Find where the given text appears and provide that cell's center as [x, y] coordinate. 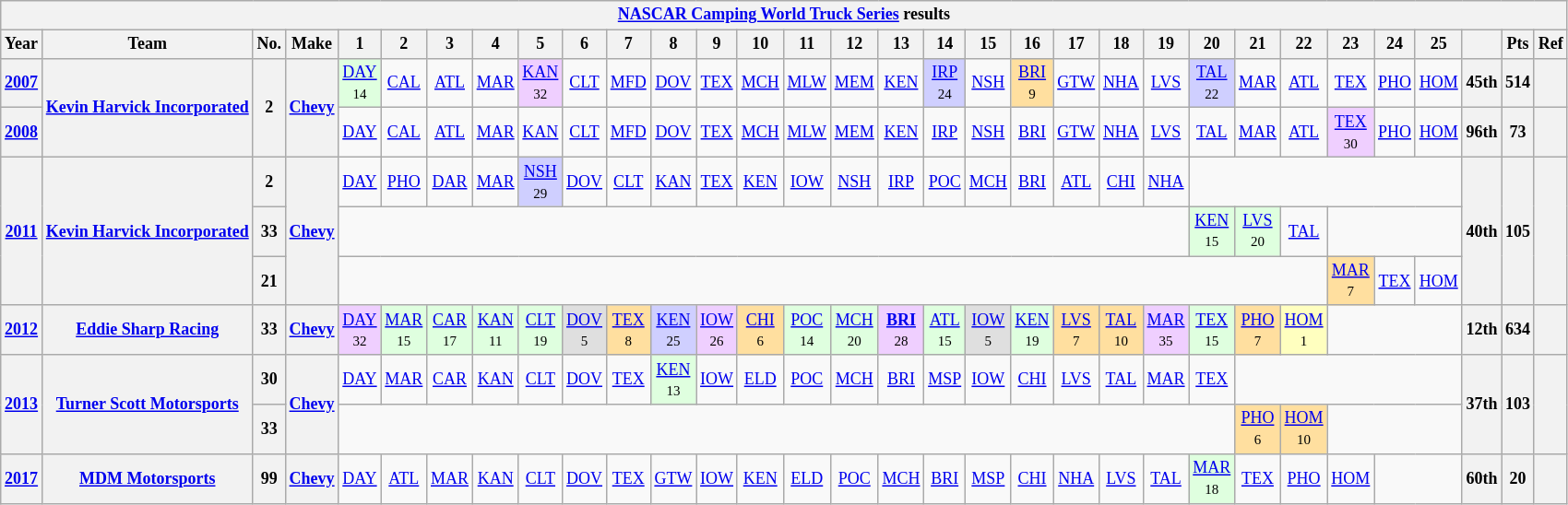
ATL15 [944, 330]
POC14 [806, 330]
KEN13 [673, 380]
1 [360, 44]
2013 [22, 404]
10 [760, 44]
Pts [1518, 44]
IOW5 [989, 330]
DAR [450, 182]
MAR18 [1212, 478]
LVS20 [1258, 231]
14 [944, 44]
DOV5 [585, 330]
HOM1 [1304, 330]
KEN15 [1212, 231]
KEN25 [673, 330]
2017 [22, 478]
11 [806, 44]
40th [1481, 230]
NSH29 [540, 182]
TEX15 [1212, 330]
6 [585, 44]
CAR [450, 380]
Ref [1550, 44]
3 [450, 44]
12th [1481, 330]
5 [540, 44]
PHO6 [1258, 429]
TAL22 [1212, 83]
KAN32 [540, 83]
634 [1518, 330]
IOW26 [718, 330]
23 [1350, 44]
8 [673, 44]
CLT19 [540, 330]
Year [22, 44]
15 [989, 44]
MAR35 [1166, 330]
PHO7 [1258, 330]
DAY14 [360, 83]
BRI9 [1032, 83]
MCH20 [854, 330]
2011 [22, 230]
NASCAR Camping World Truck Series results [784, 15]
2012 [22, 330]
BRI28 [901, 330]
MAR7 [1350, 281]
2008 [22, 133]
HOM10 [1304, 429]
18 [1122, 44]
24 [1395, 44]
96th [1481, 133]
16 [1032, 44]
19 [1166, 44]
CHI6 [760, 330]
22 [1304, 44]
105 [1518, 230]
MAR15 [404, 330]
37th [1481, 404]
514 [1518, 83]
9 [718, 44]
KAN11 [495, 330]
17 [1076, 44]
LVS7 [1076, 330]
25 [1439, 44]
13 [901, 44]
73 [1518, 133]
45th [1481, 83]
7 [628, 44]
12 [854, 44]
Turner Scott Motorsports [148, 404]
DAY32 [360, 330]
Team [148, 44]
CAR17 [450, 330]
KEN19 [1032, 330]
TEX8 [628, 330]
60th [1481, 478]
99 [269, 478]
Eddie Sharp Racing [148, 330]
No. [269, 44]
4 [495, 44]
30 [269, 380]
MDM Motorsports [148, 478]
TAL10 [1122, 330]
IRP24 [944, 83]
TEX30 [1350, 133]
103 [1518, 404]
2007 [22, 83]
Make [312, 44]
